For the text-containing cell, return its midpoint in (x, y) coordinate format. 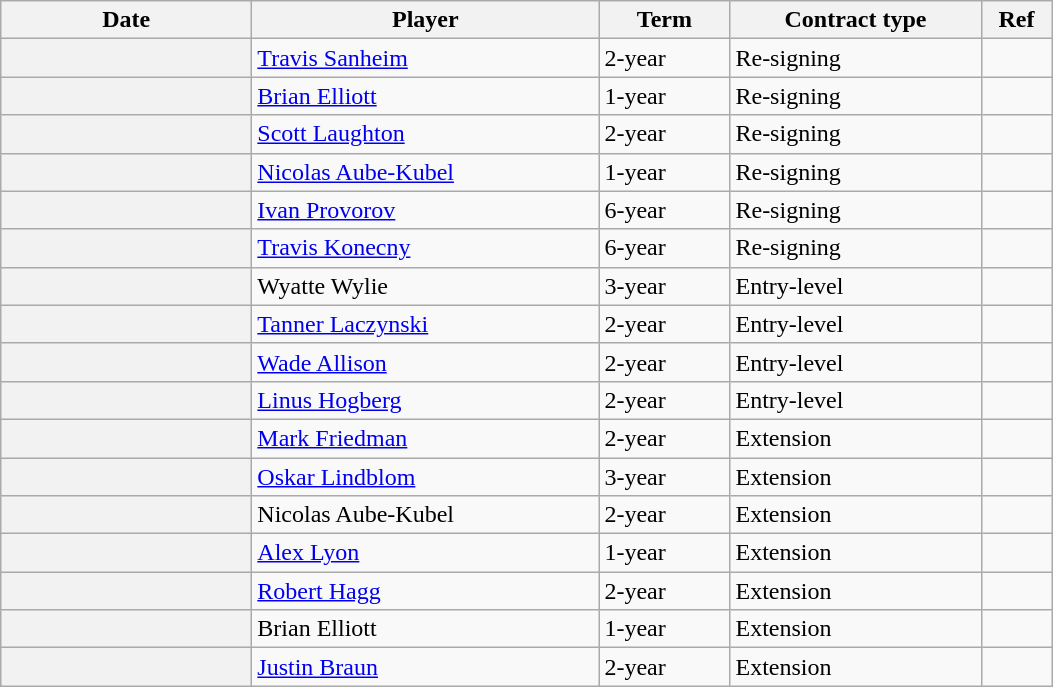
Tanner Laczynski (426, 324)
Wyatte Wylie (426, 286)
Robert Hagg (426, 591)
Ref (1016, 20)
Ivan Provorov (426, 210)
Mark Friedman (426, 438)
Justin Braun (426, 667)
Alex Lyon (426, 553)
Linus Hogberg (426, 400)
Travis Konecny (426, 248)
Scott Laughton (426, 134)
Wade Allison (426, 362)
Date (126, 20)
Player (426, 20)
Contract type (856, 20)
Term (664, 20)
Travis Sanheim (426, 58)
Oskar Lindblom (426, 477)
